Search for the cell housing the specified text and yield its [x, y] center coordinate. 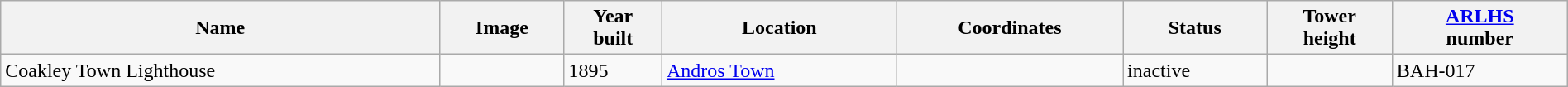
Andros Town [779, 70]
Status [1195, 28]
Name [220, 28]
BAH-017 [1480, 70]
Yearbuilt [613, 28]
1895 [613, 70]
Coordinates [1009, 28]
Coakley Town Lighthouse [220, 70]
Location [779, 28]
Image [502, 28]
ARLHSnumber [1480, 28]
Towerheight [1330, 28]
inactive [1195, 70]
